Identify which cell holds the provided text, then report its (x, y) central coordinate. 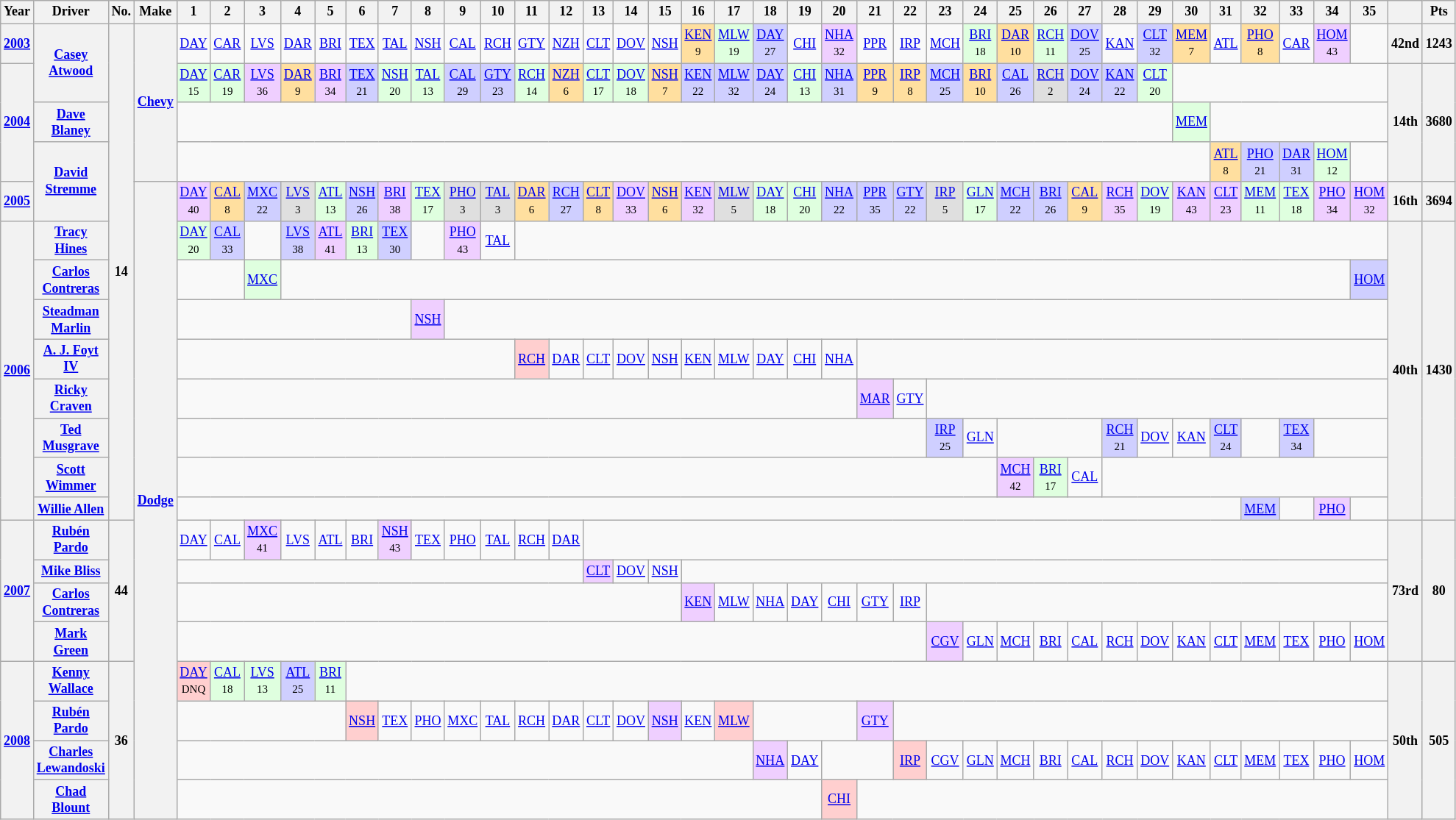
CAL33 (227, 240)
PPR9 (875, 83)
CLT20 (1155, 83)
PHO34 (1332, 202)
TAL3 (498, 202)
Chad Blount (71, 799)
LVS38 (297, 240)
KAN43 (1192, 202)
17 (734, 12)
21 (875, 12)
22 (910, 12)
40th (1405, 371)
BRI18 (980, 43)
DOV25 (1085, 43)
DAY15 (193, 83)
TEX21 (362, 83)
IRP25 (945, 438)
CAR19 (227, 83)
Driver (71, 12)
NHA22 (839, 202)
36 (121, 740)
19 (805, 12)
CLT24 (1226, 438)
Make (155, 12)
8 (428, 12)
BRI10 (980, 83)
RCH35 (1120, 202)
NSH7 (665, 83)
HOM43 (1332, 43)
MCH22 (1015, 202)
BRI11 (330, 681)
MXC22 (263, 202)
25 (1015, 12)
NHA32 (839, 43)
DAR31 (1296, 162)
3694 (1439, 202)
14th (1405, 122)
KEN9 (698, 43)
4 (297, 12)
32 (1260, 12)
PPR (875, 43)
2008 (18, 740)
11 (531, 12)
3680 (1439, 122)
1 (193, 12)
GTY23 (498, 83)
Dodge (155, 500)
NZH6 (567, 83)
10 (498, 12)
TEX18 (1296, 202)
505 (1439, 740)
50th (1405, 740)
2005 (18, 202)
2003 (18, 43)
BRI38 (394, 202)
Willie Allen (71, 509)
CAL29 (463, 83)
26 (1051, 12)
MCH42 (1015, 477)
RCH11 (1051, 43)
PPR35 (875, 202)
DAY24 (770, 83)
5 (330, 12)
Tracy Hines (71, 240)
PHO3 (463, 202)
NHA31 (839, 83)
BRI17 (1051, 477)
ATL13 (330, 202)
NSH43 (394, 540)
IRP8 (910, 83)
2 (227, 12)
TEX30 (394, 240)
TEX17 (428, 202)
DAY20 (193, 240)
BRI34 (330, 83)
DOV18 (631, 83)
ATL8 (1226, 162)
Dave Blaney (71, 122)
MAR (875, 399)
35 (1370, 12)
PHO8 (1260, 43)
HOM12 (1332, 162)
DAR10 (1015, 43)
CAL8 (227, 202)
Steadman Marlin (71, 320)
MEM11 (1260, 202)
PHO43 (463, 240)
80 (1439, 591)
31 (1226, 12)
Pts (1439, 12)
29 (1155, 12)
GLN17 (980, 202)
CLT23 (1226, 202)
DAR6 (531, 202)
27 (1085, 12)
CAL26 (1015, 83)
DOV24 (1085, 83)
RCH14 (531, 83)
RCH2 (1051, 83)
DOV33 (631, 202)
ATL25 (297, 681)
34 (1332, 12)
Year (18, 12)
LVS36 (263, 83)
MLW32 (734, 83)
44 (121, 591)
MLW5 (734, 202)
1430 (1439, 371)
NSH20 (394, 83)
28 (1120, 12)
DAR9 (297, 83)
73rd (1405, 591)
HOM32 (1370, 202)
23 (945, 12)
Kenny Wallace (71, 681)
1243 (1439, 43)
ATL41 (330, 240)
30 (1192, 12)
Casey Atwood (71, 63)
David Stremme (71, 181)
DAY27 (770, 43)
13 (599, 12)
CLT8 (599, 202)
20 (839, 12)
Chevy (155, 103)
RCH21 (1120, 438)
CAL9 (1085, 202)
NSH6 (665, 202)
DOV19 (1155, 202)
Scott Wimmer (71, 477)
KAN22 (1120, 83)
18 (770, 12)
3 (263, 12)
Mark Green (71, 642)
7 (394, 12)
BRI26 (1051, 202)
TAL13 (428, 83)
No. (121, 12)
KEN22 (698, 83)
Mike Bliss (71, 571)
PHO21 (1260, 162)
DAY18 (770, 202)
NZH (567, 43)
TEX34 (1296, 438)
MLW19 (734, 43)
CLT32 (1155, 43)
CAL18 (227, 681)
9 (463, 12)
2006 (18, 371)
BRI13 (362, 240)
42nd (1405, 43)
DAY40 (193, 202)
16th (1405, 202)
A. J. Foyt IV (71, 359)
2004 (18, 122)
33 (1296, 12)
MCH25 (945, 83)
KEN32 (698, 202)
MEM7 (1192, 43)
RCH27 (567, 202)
16 (698, 12)
NSH26 (362, 202)
15 (665, 12)
IRP5 (945, 202)
24 (980, 12)
LVS3 (297, 202)
DAYDNQ (193, 681)
MXC41 (263, 540)
CHI20 (805, 202)
2007 (18, 591)
GTY22 (910, 202)
CHI13 (805, 83)
LVS13 (263, 681)
Ricky Craven (71, 399)
CLT17 (599, 83)
12 (567, 12)
Ted Musgrave (71, 438)
6 (362, 12)
Charles Lewandoski (71, 760)
